Pinpoint the cell where the given text exists, returning its (x, y) midpoint coordinate. 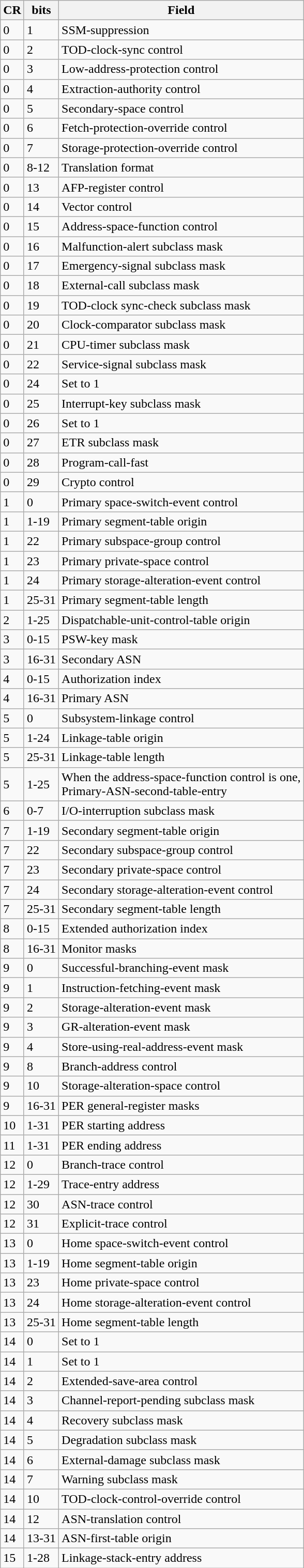
AFP-register control (181, 187)
Storage-alteration-space control (181, 1086)
Warning subclass mask (181, 1479)
Explicit-trace control (181, 1224)
TOD-clock-control-override control (181, 1499)
Recovery subclass mask (181, 1420)
Interrupt-key subclass mask (181, 403)
Primary space-switch-event control (181, 502)
27 (41, 443)
TOD-clock-sync control (181, 50)
Linkage-table origin (181, 738)
13-31 (41, 1539)
Secondary segment-table origin (181, 830)
TOD-clock sync-check subclass mask (181, 305)
Field (181, 10)
Storage-alteration-event mask (181, 1007)
PER general-register masks (181, 1106)
External-call subclass mask (181, 286)
Primary storage-alteration-event control (181, 581)
Home segment-table length (181, 1322)
Primary ASN (181, 698)
16 (41, 246)
31 (41, 1224)
17 (41, 266)
External-damage subclass mask (181, 1460)
Primary segment-table length (181, 600)
0-7 (41, 811)
ASN-first-table origin (181, 1539)
8-12 (41, 167)
Program-call-fast (181, 462)
Home space-switch-event control (181, 1244)
Secondary segment-table length (181, 909)
Trace-entry address (181, 1184)
Primary subspace-group control (181, 541)
PER ending address (181, 1145)
Linkage-table length (181, 757)
Crypto control (181, 482)
1-29 (41, 1184)
PSW-key mask (181, 640)
Secondary storage-alteration-event control (181, 889)
Clock-comparator subclass mask (181, 325)
PER starting address (181, 1125)
Service-signal subclass mask (181, 364)
CPU-timer subclass mask (181, 345)
SSM-suppression (181, 30)
ETR subclass mask (181, 443)
Secondary private-space control (181, 870)
26 (41, 423)
Store-using-real-address-event mask (181, 1047)
19 (41, 305)
ASN-translation control (181, 1518)
Degradation subclass mask (181, 1440)
Successful-branching-event mask (181, 968)
Subsystem-linkage control (181, 718)
Address-space-function control (181, 226)
30 (41, 1204)
Fetch-protection-override control (181, 128)
When the address-space-function control is one,Primary-ASN-second-table-entry (181, 784)
Emergency-signal subclass mask (181, 266)
Monitor masks (181, 949)
11 (12, 1145)
Branch-address control (181, 1066)
Home storage-alteration-event control (181, 1302)
28 (41, 462)
Instruction-fetching-event mask (181, 988)
Secondary-space control (181, 108)
Linkage-stack-entry address (181, 1558)
Home private-space control (181, 1283)
Extended-save-area control (181, 1381)
Channel-report-pending subclass mask (181, 1401)
bits (41, 10)
Extraction-authority control (181, 89)
GR-alteration-event mask (181, 1027)
25 (41, 403)
1-28 (41, 1558)
Vector control (181, 207)
Extended authorization index (181, 929)
Home segment-table origin (181, 1263)
21 (41, 345)
Malfunction-alert subclass mask (181, 246)
Primary segment-table origin (181, 521)
1-24 (41, 738)
18 (41, 286)
Primary private-space control (181, 561)
ASN-trace control (181, 1204)
Secondary subspace-group control (181, 850)
Branch-trace control (181, 1165)
Low-address-protection control (181, 69)
20 (41, 325)
Storage-protection-override control (181, 148)
CR (12, 10)
Dispatchable-unit-control-table origin (181, 620)
I/O-interruption subclass mask (181, 811)
Translation format (181, 167)
Authorization index (181, 679)
Secondary ASN (181, 659)
29 (41, 482)
